Locate the cell with the specified text and output its (X, Y) center coordinate. 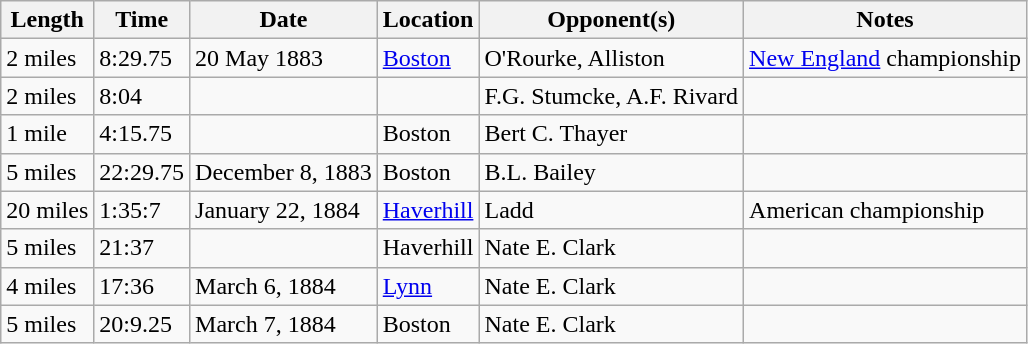
22:29.75 (142, 172)
Length (48, 20)
4:15.75 (142, 134)
4 miles (48, 286)
March 6, 1884 (284, 286)
January 22, 1884 (284, 210)
1 mile (48, 134)
B.L. Bailey (612, 172)
Ladd (612, 210)
New England championship (886, 58)
21:37 (142, 248)
20 miles (48, 210)
American championship (886, 210)
Bert C. Thayer (612, 134)
8:29.75 (142, 58)
Time (142, 20)
Opponent(s) (612, 20)
March 7, 1884 (284, 324)
Lynn (428, 286)
Location (428, 20)
F.G. Stumcke, A.F. Rivard (612, 96)
Date (284, 20)
Notes (886, 20)
1:35:7 (142, 210)
20:9.25 (142, 324)
17:36 (142, 286)
December 8, 1883 (284, 172)
20 May 1883 (284, 58)
8:04 (142, 96)
O'Rourke, Alliston (612, 58)
